Determine the (x, y) coordinate at the center of the cell enclosing the given text.  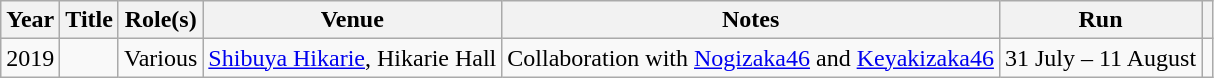
Notes (751, 20)
Venue (352, 20)
Collaboration with Nogizaka46 and Keyakizaka46 (751, 58)
Run (1100, 20)
31 July – 11 August (1100, 58)
Role(s) (160, 20)
Year (30, 20)
Title (90, 20)
2019 (30, 58)
Various (160, 58)
Shibuya Hikarie, Hikarie Hall (352, 58)
